Scan for the cell matching the given text and deliver its [x, y] coordinate at center. 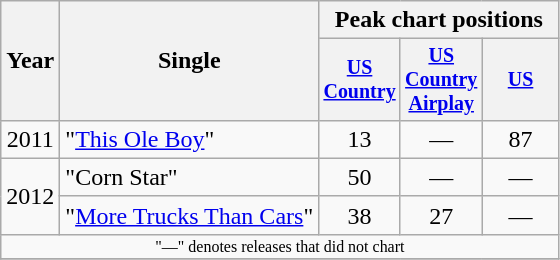
50 [360, 177]
Year [30, 61]
US Country Airplay [441, 80]
Single [190, 61]
Peak chart positions [439, 20]
"More Trucks Than Cars" [190, 215]
27 [441, 215]
38 [360, 215]
2011 [30, 139]
2012 [30, 196]
13 [360, 139]
87 [520, 139]
US Country [360, 80]
"—" denotes releases that did not chart [280, 246]
"This Ole Boy" [190, 139]
US [520, 80]
"Corn Star" [190, 177]
